Return (X, Y) of the center of cell containing provided text 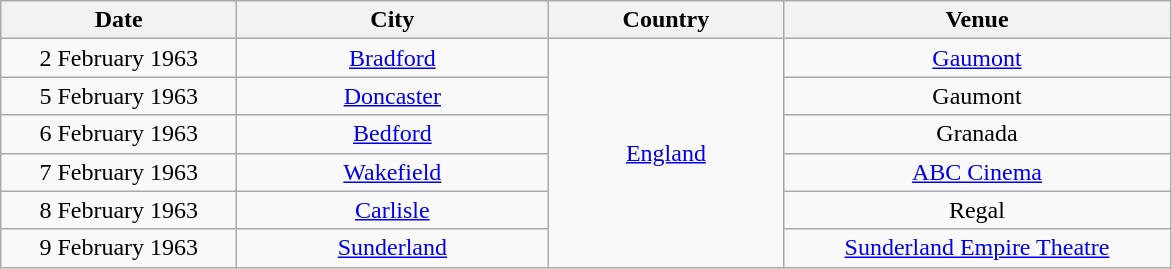
Venue (977, 20)
9 February 1963 (119, 248)
ABC Cinema (977, 172)
Sunderland (392, 248)
5 February 1963 (119, 96)
Bradford (392, 58)
2 February 1963 (119, 58)
Sunderland Empire Theatre (977, 248)
Bedford (392, 134)
Carlisle (392, 210)
England (666, 153)
Wakefield (392, 172)
6 February 1963 (119, 134)
8 February 1963 (119, 210)
Date (119, 20)
Regal (977, 210)
Country (666, 20)
7 February 1963 (119, 172)
Doncaster (392, 96)
Granada (977, 134)
City (392, 20)
